Determine the [X, Y] coordinate at the center of the cell enclosing the given text.  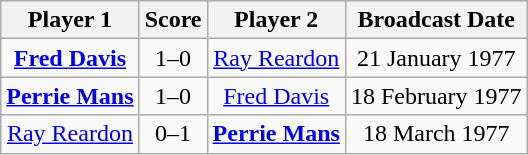
18 February 1977 [436, 96]
Broadcast Date [436, 20]
Score [173, 20]
Player 1 [70, 20]
18 March 1977 [436, 134]
Player 2 [276, 20]
21 January 1977 [436, 58]
0–1 [173, 134]
